Provide the [x, y] coordinate of the cell's center where the given text is located.  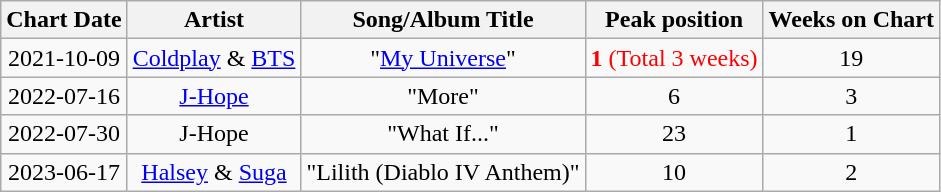
19 [851, 58]
"What If..." [443, 134]
"Lilith (Diablo IV Anthem)" [443, 172]
2022-07-30 [64, 134]
Weeks on Chart [851, 20]
2023-06-17 [64, 172]
Halsey & Suga [214, 172]
"More" [443, 96]
2021-10-09 [64, 58]
2 [851, 172]
1 [851, 134]
Peak position [674, 20]
Artist [214, 20]
23 [674, 134]
Coldplay & BTS [214, 58]
3 [851, 96]
Chart Date [64, 20]
2022-07-16 [64, 96]
Song/Album Title [443, 20]
"My Universe" [443, 58]
10 [674, 172]
1 (Total 3 weeks) [674, 58]
6 [674, 96]
